Identify which cell holds the provided text, then report its [x, y] central coordinate. 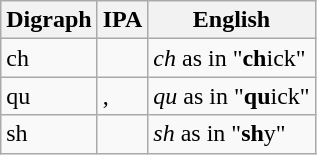
sh as in "shy" [232, 134]
qu as in "quick" [232, 96]
English [232, 20]
, [122, 96]
ch [49, 58]
IPA [122, 20]
ch as in "chick" [232, 58]
Digraph [49, 20]
qu [49, 96]
sh [49, 134]
